Identify which cell holds the provided text, then report its (x, y) central coordinate. 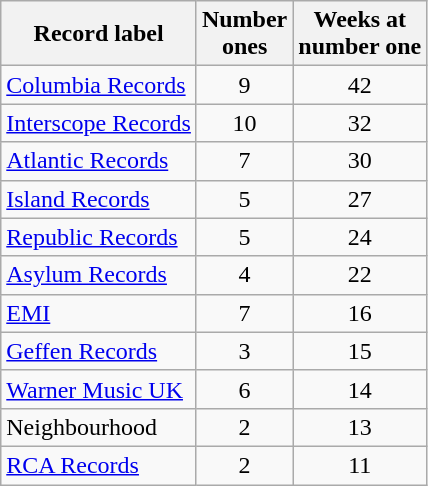
Columbia Records (99, 85)
24 (360, 237)
6 (244, 389)
Asylum Records (99, 275)
30 (360, 161)
Neighbourhood (99, 427)
Geffen Records (99, 351)
14 (360, 389)
Numberones (244, 34)
27 (360, 199)
Interscope Records (99, 123)
13 (360, 427)
9 (244, 85)
42 (360, 85)
Atlantic Records (99, 161)
15 (360, 351)
22 (360, 275)
Island Records (99, 199)
4 (244, 275)
Republic Records (99, 237)
RCA Records (99, 465)
32 (360, 123)
EMI (99, 313)
3 (244, 351)
10 (244, 123)
Weeks atnumber one (360, 34)
16 (360, 313)
Record label (99, 34)
Warner Music UK (99, 389)
11 (360, 465)
